Identify which cell holds the provided text, then report its [x, y] central coordinate. 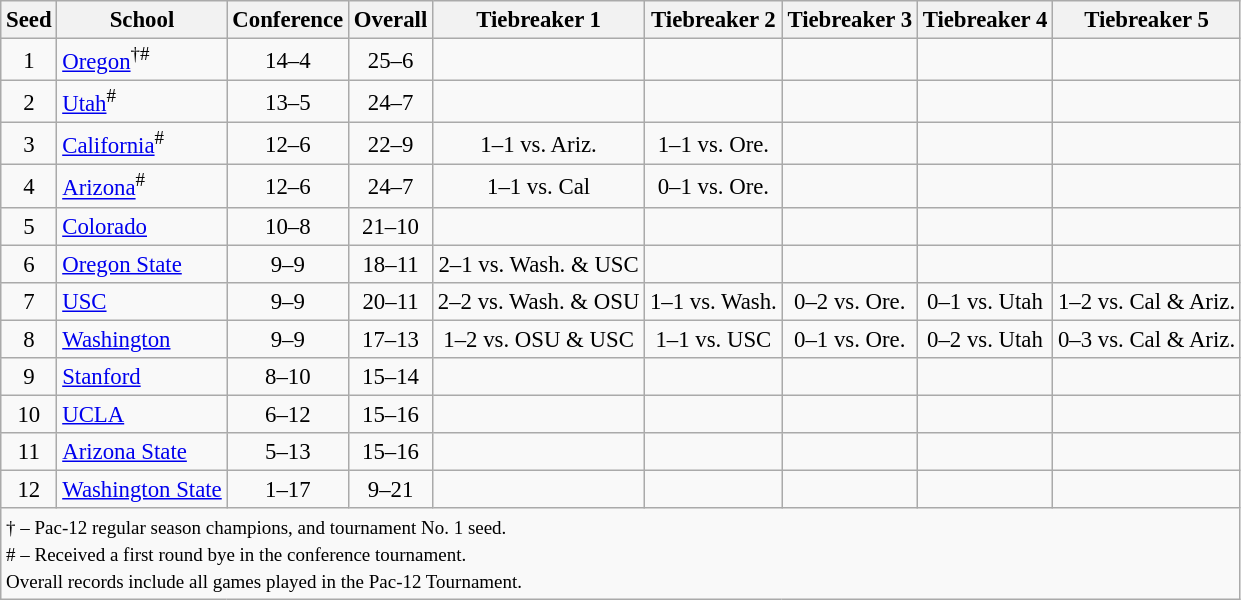
20–11 [391, 301]
17–13 [391, 339]
Arizona State [142, 452]
1–2 vs. Cal & Ariz. [1147, 301]
9 [29, 377]
Tiebreaker 3 [850, 20]
1–2 vs. OSU & USC [539, 339]
13–5 [288, 102]
Arizona# [142, 186]
1 [29, 60]
7 [29, 301]
Seed [29, 20]
25–6 [391, 60]
Tiebreaker 1 [539, 20]
21–10 [391, 226]
USC [142, 301]
2–2 vs. Wash. & OSU [539, 301]
Oregon State [142, 264]
8 [29, 339]
1–17 [288, 489]
5 [29, 226]
5–13 [288, 452]
UCLA [142, 414]
School [142, 20]
0–2 vs. Ore. [850, 301]
2 [29, 102]
Tiebreaker 4 [984, 20]
California# [142, 144]
11 [29, 452]
Tiebreaker 5 [1147, 20]
18–11 [391, 264]
12 [29, 489]
Conference [288, 20]
Overall [391, 20]
Utah# [142, 102]
6–12 [288, 414]
22–9 [391, 144]
0–2 vs. Utah [984, 339]
0–1 vs. Utah [984, 301]
Washington [142, 339]
Colorado [142, 226]
6 [29, 264]
10 [29, 414]
3 [29, 144]
10–8 [288, 226]
1–1 vs. Ore. [714, 144]
4 [29, 186]
9–21 [391, 489]
1–1 vs. Cal [539, 186]
2–1 vs. Wash. & USC [539, 264]
15–14 [391, 377]
0–3 vs. Cal & Ariz. [1147, 339]
1–1 vs. Wash. [714, 301]
8–10 [288, 377]
Stanford [142, 377]
Tiebreaker 2 [714, 20]
1–1 vs. Ariz. [539, 144]
14–4 [288, 60]
1–1 vs. USC [714, 339]
Washington State [142, 489]
Oregon†# [142, 60]
